For the text-containing cell, return its midpoint in [x, y] coordinate format. 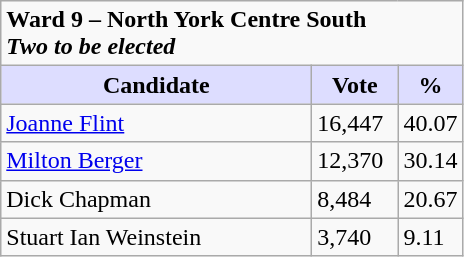
Milton Berger [156, 161]
Dick Chapman [156, 199]
% [430, 85]
16,447 [355, 123]
Vote [355, 85]
Joanne Flint [156, 123]
12,370 [355, 161]
20.67 [430, 199]
3,740 [355, 237]
40.07 [430, 123]
Candidate [156, 85]
Ward 9 – North York Centre South Two to be elected [232, 34]
8,484 [355, 199]
Stuart Ian Weinstein [156, 237]
30.14 [430, 161]
9.11 [430, 237]
